Return the (x, y) coordinate for the center point of the cell that contains the specified text.  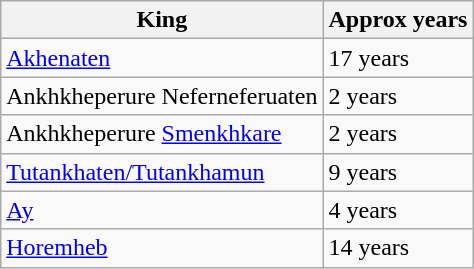
14 years (398, 248)
17 years (398, 58)
Tutankhaten/Tutankhamun (162, 172)
Ankhkheperure Smenkhkare (162, 134)
4 years (398, 210)
Ay (162, 210)
Ankhkheperure Neferneferuaten (162, 96)
Akhenaten (162, 58)
Horemheb (162, 248)
9 years (398, 172)
Approx years (398, 20)
King (162, 20)
